Find where the given text appears and provide that cell's center as (x, y) coordinate. 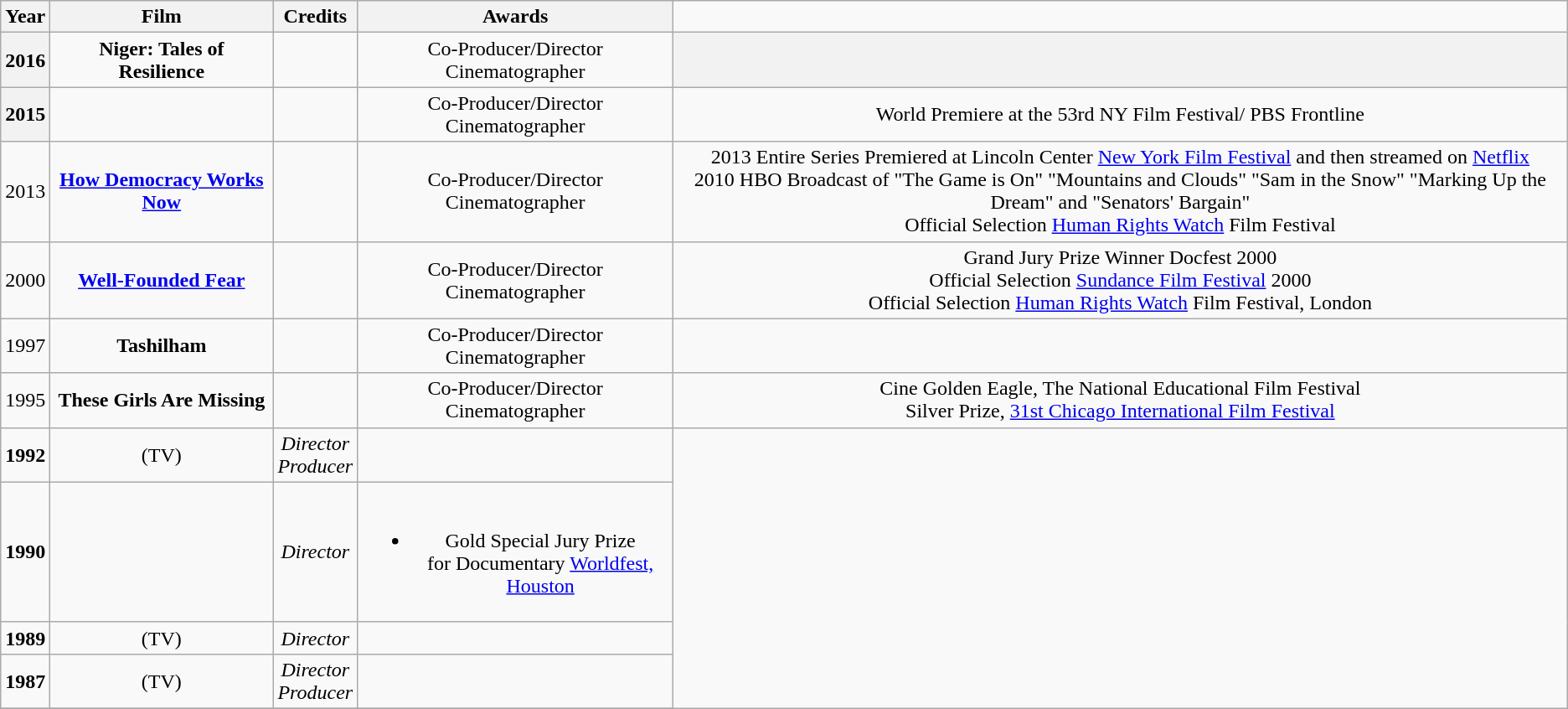
1989 (25, 638)
Cine Golden Eagle, The National Educational Film FestivalSilver Prize, 31st Chicago International Film Festival (1121, 401)
Awards (516, 17)
2015 (25, 114)
1997 (25, 345)
Grand Jury Prize Winner Docfest 2000Official Selection Sundance Film Festival 2000Official Selection Human Rights Watch Film Festival, London (1121, 280)
These Girls Are Missing (162, 401)
1987 (25, 681)
How Democracy Works Now (162, 191)
2016 (25, 60)
Tashilham (162, 345)
Well-Founded Fear (162, 280)
1992 (25, 454)
Gold Special Jury Prizefor Documentary Worldfest, Houston (516, 551)
2000 (25, 280)
Film (162, 17)
Credits (315, 17)
World Premiere at the 53rd NY Film Festival/ PBS Frontline (1121, 114)
Year (25, 17)
1995 (25, 401)
1990 (25, 551)
Niger: Tales of Resilience (162, 60)
2013 (25, 191)
